Output the [X, Y] coordinate of the center of the cell containing the given text.  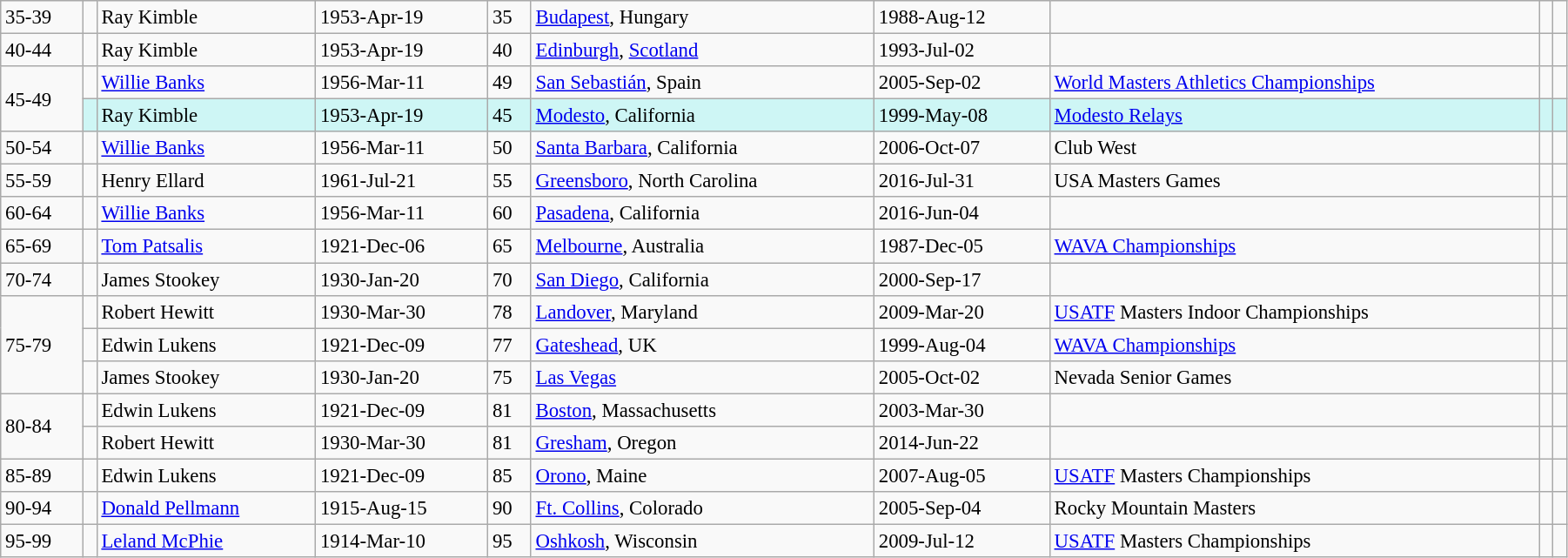
35-39 [42, 17]
1915-Aug-15 [402, 508]
2009-Mar-20 [962, 312]
1921-Dec-06 [402, 246]
Melbourne, Australia [702, 246]
35 [510, 17]
2003-Mar-30 [962, 410]
Budapest, Hungary [702, 17]
75 [510, 377]
San Diego, California [702, 279]
2009-Jul-12 [962, 541]
Modesto, California [702, 116]
Donald Pellmann [206, 508]
2014-Jun-22 [962, 443]
Club West [1295, 148]
Greensboro, North Carolina [702, 181]
78 [510, 312]
90 [510, 508]
USA Masters Games [1295, 181]
49 [510, 83]
Pasadena, California [702, 213]
1914-Mar-10 [402, 541]
Santa Barbara, California [702, 148]
Gresham, Oregon [702, 443]
1988-Aug-12 [962, 17]
2007-Aug-05 [962, 475]
65-69 [42, 246]
50-54 [42, 148]
Edinburgh, Scotland [702, 50]
70 [510, 279]
San Sebastián, Spain [702, 83]
55-59 [42, 181]
2000-Sep-17 [962, 279]
2005-Sep-02 [962, 83]
Leland McPhie [206, 541]
95-99 [42, 541]
Gateshead, UK [702, 345]
77 [510, 345]
60-64 [42, 213]
2016-Jul-31 [962, 181]
1987-Dec-05 [962, 246]
Modesto Relays [1295, 116]
45 [510, 116]
40 [510, 50]
1999-May-08 [962, 116]
Henry Ellard [206, 181]
90-94 [42, 508]
2006-Oct-07 [962, 148]
Ft. Collins, Colorado [702, 508]
Nevada Senior Games [1295, 377]
1993-Jul-02 [962, 50]
75-79 [42, 345]
Boston, Massachusetts [702, 410]
70-74 [42, 279]
45-49 [42, 99]
65 [510, 246]
Orono, Maine [702, 475]
80-84 [42, 427]
1961-Jul-21 [402, 181]
Las Vegas [702, 377]
55 [510, 181]
85 [510, 475]
1999-Aug-04 [962, 345]
Tom Patsalis [206, 246]
USATF Masters Indoor Championships [1295, 312]
Landover, Maryland [702, 312]
95 [510, 541]
40-44 [42, 50]
2005-Oct-02 [962, 377]
Rocky Mountain Masters [1295, 508]
World Masters Athletics Championships [1295, 83]
2005-Sep-04 [962, 508]
Oshkosh, Wisconsin [702, 541]
2016-Jun-04 [962, 213]
85-89 [42, 475]
60 [510, 213]
50 [510, 148]
